Find where the given text appears and provide that cell's center as (x, y) coordinate. 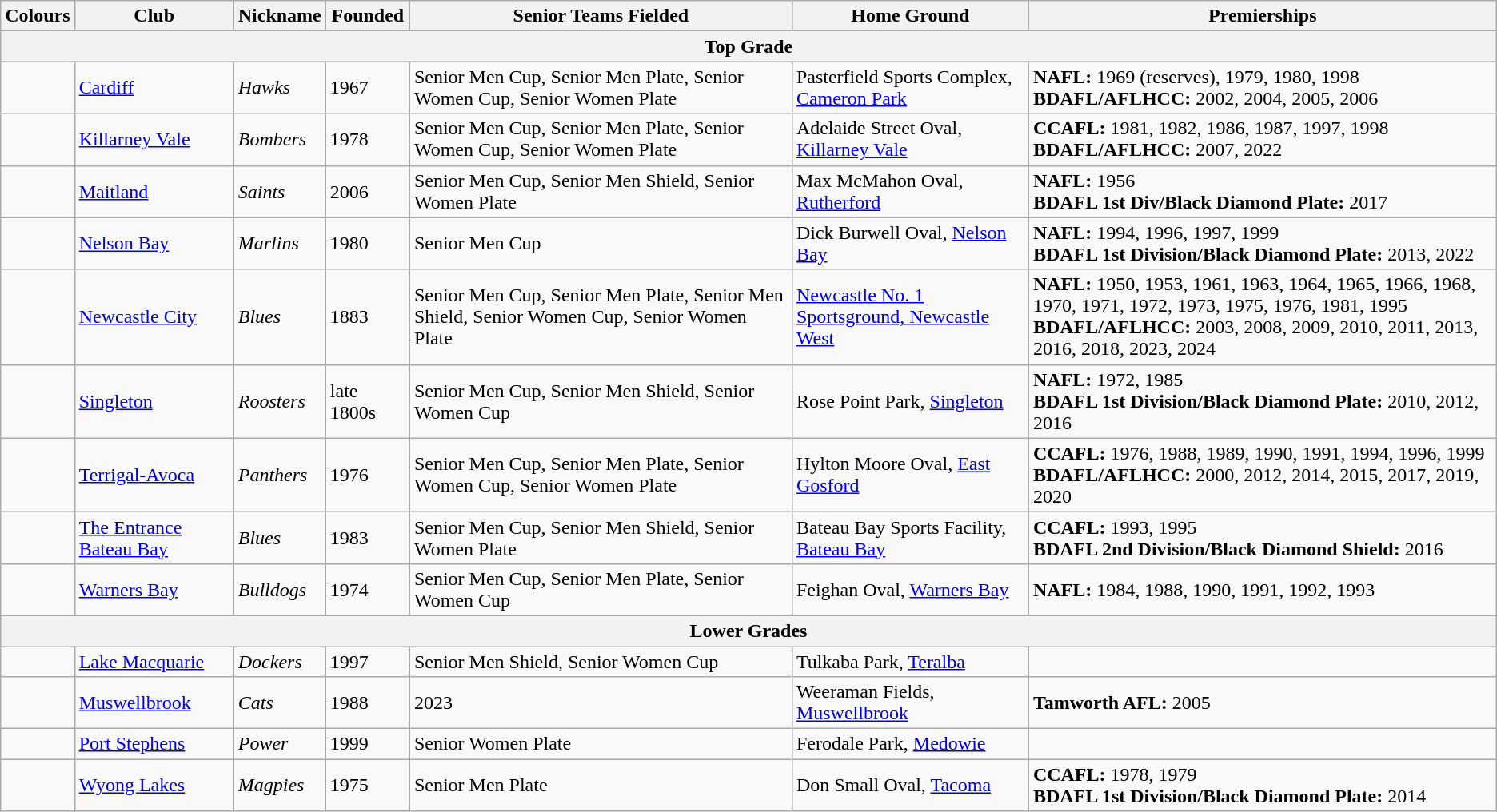
1997 (368, 661)
Senior Men Plate (601, 785)
NAFL: 1956BDAFL 1st Div/Black Diamond Plate: 2017 (1262, 192)
Lake Macquarie (154, 661)
1999 (368, 744)
Panthers (280, 475)
Lower Grades (748, 631)
The Entrance Bateau Bay (154, 537)
Ferodale Park, Medowie (910, 744)
Maitland (154, 192)
CCAFL: 1993, 1995BDAFL 2nd Division/Black Diamond Shield: 2016 (1262, 537)
Muswellbrook (154, 703)
NAFL: 1972, 1985BDAFL 1st Division/Black Diamond Plate: 2010, 2012, 2016 (1262, 401)
NAFL: 1984, 1988, 1990, 1991, 1992, 1993 (1262, 590)
Senior Men Cup, Senior Men Plate, Senior Men Shield, Senior Women Cup, Senior Women Plate (601, 316)
Pasterfield Sports Complex, Cameron Park (910, 88)
Max McMahon Oval, Rutherford (910, 192)
Tamworth AFL: 2005 (1262, 703)
Magpies (280, 785)
1883 (368, 316)
Senior Women Plate (601, 744)
Home Ground (910, 16)
1975 (368, 785)
Saints (280, 192)
Adelaide Street Oval, Killarney Vale (910, 139)
1974 (368, 590)
Hylton Moore Oval, East Gosford (910, 475)
2006 (368, 192)
late 1800s (368, 401)
Senior Teams Fielded (601, 16)
Senior Men Cup, Senior Men Shield, Senior Women Cup (601, 401)
NAFL: 1969 (reserves), 1979, 1980, 1998BDAFL/AFLHCC: 2002, 2004, 2005, 2006 (1262, 88)
Senior Men Shield, Senior Women Cup (601, 661)
Dockers (280, 661)
Senior Men Cup, Senior Men Plate, Senior Women Cup (601, 590)
Feighan Oval, Warners Bay (910, 590)
Bombers (280, 139)
1967 (368, 88)
Cardiff (154, 88)
Dick Burwell Oval, Nelson Bay (910, 243)
1983 (368, 537)
Power (280, 744)
Nickname (280, 16)
Singleton (154, 401)
Warners Bay (154, 590)
NAFL: 1994, 1996, 1997, 1999BDAFL 1st Division/Black Diamond Plate: 2013, 2022 (1262, 243)
Club (154, 16)
Terrigal-Avoca (154, 475)
Killarney Vale (154, 139)
Colours (38, 16)
Premierships (1262, 16)
CCAFL: 1981, 1982, 1986, 1987, 1997, 1998BDAFL/AFLHCC: 2007, 2022 (1262, 139)
Marlins (280, 243)
Bateau Bay Sports Facility, Bateau Bay (910, 537)
Rose Point Park, Singleton (910, 401)
CCAFL: 1976, 1988, 1989, 1990, 1991, 1994, 1996, 1999BDAFL/AFLHCC: 2000, 2012, 2014, 2015, 2017, 2019, 2020 (1262, 475)
Newcastle City (154, 316)
2023 (601, 703)
Founded (368, 16)
Top Grade (748, 46)
Wyong Lakes (154, 785)
Port Stephens (154, 744)
CCAFL: 1978, 1979BDAFL 1st Division/Black Diamond Plate: 2014 (1262, 785)
Don Small Oval, Tacoma (910, 785)
Nelson Bay (154, 243)
1980 (368, 243)
1976 (368, 475)
1978 (368, 139)
Senior Men Cup (601, 243)
Bulldogs (280, 590)
1988 (368, 703)
Cats (280, 703)
Tulkaba Park, Teralba (910, 661)
Roosters (280, 401)
Newcastle No. 1 Sportsground, Newcastle West (910, 316)
Hawks (280, 88)
Weeraman Fields, Muswellbrook (910, 703)
